For the text-containing cell, return its midpoint in (x, y) coordinate format. 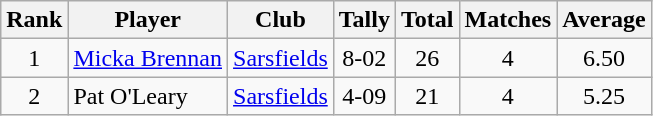
Club (281, 20)
Matches (508, 20)
8-02 (364, 58)
Total (427, 20)
21 (427, 96)
6.50 (604, 58)
5.25 (604, 96)
4-09 (364, 96)
Micka Brennan (148, 58)
Rank (34, 20)
26 (427, 58)
Average (604, 20)
Tally (364, 20)
Player (148, 20)
2 (34, 96)
Pat O'Leary (148, 96)
1 (34, 58)
